From the cell containing the given text, extract its center point as [x, y] coordinate. 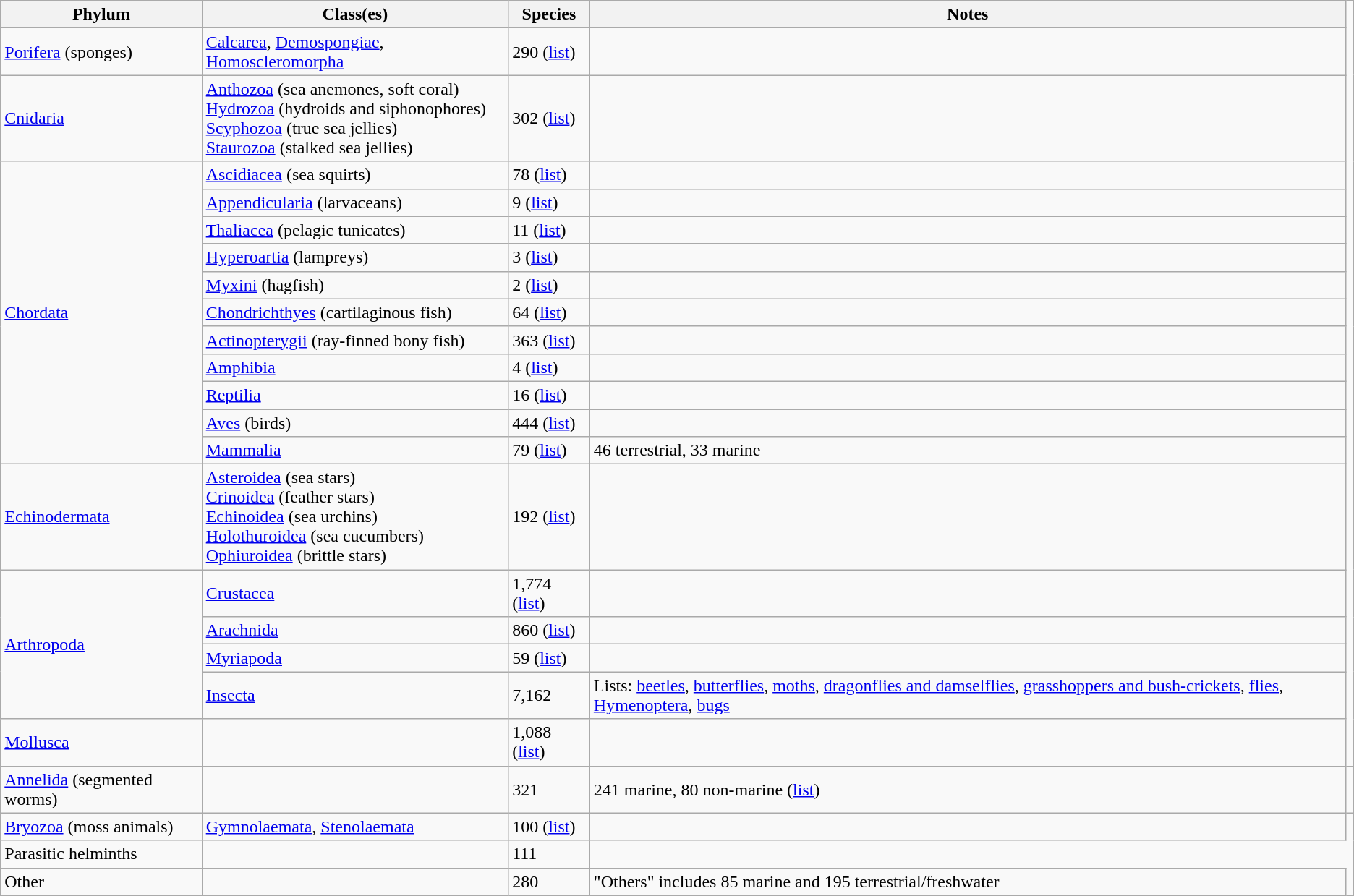
Species [550, 14]
Ascidiacea (sea squirts) [354, 175]
Crustacea [354, 593]
11 (list) [550, 230]
16 (list) [550, 395]
Arthropoda [101, 644]
280 [550, 882]
363 (list) [550, 340]
Insecta [354, 696]
Asteroidea (sea stars)Crinoidea (feather stars)Echinoidea (sea urchins)Holothuroidea (sea cucumbers)Ophiuroidea (brittle stars) [354, 517]
Aves (birds) [354, 423]
860 (list) [550, 631]
Myxini (hagfish) [354, 285]
Reptilia [354, 395]
111 [550, 854]
100 (list) [550, 827]
Appendicularia (larvaceans) [354, 202]
79 (list) [550, 451]
Hyperoartia (lampreys) [354, 257]
7,162 [550, 696]
Notes [968, 14]
Parasitic helminths [101, 854]
3 (list) [550, 257]
192 (list) [550, 517]
9 (list) [550, 202]
321 [550, 790]
59 (list) [550, 658]
Actinopterygii (ray-finned bony fish) [354, 340]
Calcarea, Demospongiae, Homoscleromorpha [354, 52]
4 (list) [550, 367]
Lists: beetles, butterflies, moths, dragonflies and damselflies, grasshoppers and bush-crickets, flies, Hymenoptera, bugs [968, 696]
Porifera (sponges) [101, 52]
46 terrestrial, 33 marine [968, 451]
Chondrichthyes (cartilaginous fish) [354, 312]
Echinodermata [101, 517]
Other [101, 882]
Thaliacea (pelagic tunicates) [354, 230]
Bryozoa (moss animals) [101, 827]
"Others" includes 85 marine and 195 terrestrial/freshwater [968, 882]
Mollusca [101, 742]
Class(es) [354, 14]
Myriapoda [354, 658]
Annelida (segmented worms) [101, 790]
Cnidaria [101, 119]
1,088 (list) [550, 742]
Anthozoa (sea anemones, soft coral)Hydrozoa (hydroids and siphonophores)Scyphozoa (true sea jellies)Staurozoa (stalked sea jellies) [354, 119]
241 marine, 80 non-marine (list) [968, 790]
302 (list) [550, 119]
Phylum [101, 14]
Amphibia [354, 367]
Arachnida [354, 631]
290 (list) [550, 52]
Mammalia [354, 451]
Gymnolaemata, Stenolaemata [354, 827]
Chordata [101, 312]
1,774 (list) [550, 593]
444 (list) [550, 423]
64 (list) [550, 312]
78 (list) [550, 175]
2 (list) [550, 285]
